Extract the [x, y] coordinate from the center of the cell holding the provided text.  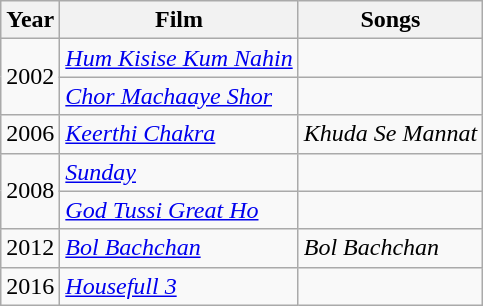
2002 [30, 77]
Songs [390, 20]
Hum Kisise Kum Nahin [179, 58]
Year [30, 20]
Housefull 3 [179, 286]
God Tussi Great Ho [179, 210]
2012 [30, 248]
2016 [30, 286]
Film [179, 20]
Chor Machaaye Shor [179, 96]
Keerthi Chakra [179, 134]
Khuda Se Mannat [390, 134]
2006 [30, 134]
2008 [30, 191]
Sunday [179, 172]
